Locate the cell with the specified text and output its (X, Y) center coordinate. 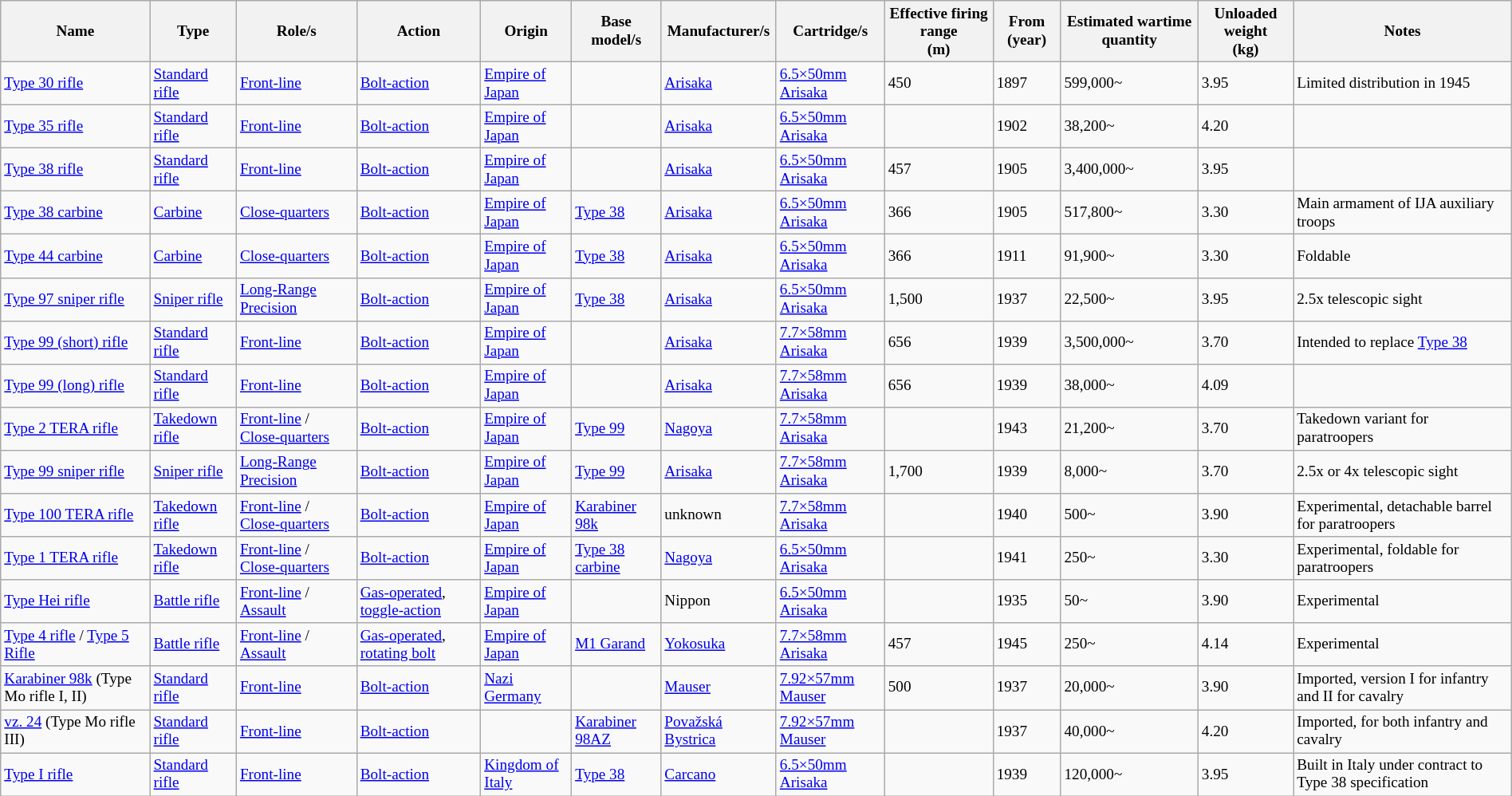
2.5x or 4x telescopic sight (1403, 471)
Limited distribution in 1945 (1403, 83)
1943 (1027, 428)
Kingdom of Italy (526, 774)
21,200~ (1129, 428)
1941 (1027, 558)
40,000~ (1129, 731)
Type 1 TERA rifle (75, 558)
Karabiner 98k (616, 515)
38,000~ (1129, 385)
Karabiner 98k (Type Mo rifle I, II) (75, 688)
3,500,000~ (1129, 342)
Takedown variant for paratroopers (1403, 428)
Name (75, 32)
Role/s (297, 32)
Type 97 sniper rifle (75, 299)
Type 38 rifle (75, 169)
1945 (1027, 644)
4.09 (1246, 385)
Notes (1403, 32)
Mauser (719, 688)
500~ (1129, 515)
Built in Italy under contract to Type 38 specification (1403, 774)
Type 2 TERA rifle (75, 428)
Action (419, 32)
Main armament of IJA auxiliary troops (1403, 213)
vz. 24 (Type Mo rifle III) (75, 731)
Type Hei rifle (75, 601)
Imported, version I for infantry and II for cavalry (1403, 688)
50~ (1129, 601)
3,400,000~ (1129, 169)
8,000~ (1129, 471)
91,900~ (1129, 256)
Estimated wartime quantity (1129, 32)
Base model/s (616, 32)
Type 4 rifle / Type 5 Rifle (75, 644)
Experimental, detachable barrel for paratroopers (1403, 515)
Experimental, foldable for paratroopers (1403, 558)
Type 99 sniper rifle (75, 471)
Považská Bystrica (719, 731)
Manufacturer/s (719, 32)
38,200~ (1129, 126)
517,800~ (1129, 213)
Type (193, 32)
599,000~ (1129, 83)
1935 (1027, 601)
Type 35 rifle (75, 126)
4.14 (1246, 644)
Type 99 (short) rifle (75, 342)
Effective firing range (m) (939, 32)
Type 99 (long) rifle (75, 385)
22,500~ (1129, 299)
Type I rifle (75, 774)
Intended to replace Type 38 (1403, 342)
500 (939, 688)
Imported, for both infantry and cavalry (1403, 731)
Cartridge/s (830, 32)
1897 (1027, 83)
Nazi Germany (526, 688)
Foldable (1403, 256)
From (year) (1027, 32)
1911 (1027, 256)
120,000~ (1129, 774)
Unloaded weight (kg) (1246, 32)
Type 44 carbine (75, 256)
450 (939, 83)
2.5x telescopic sight (1403, 299)
Gas-operated, rotating bolt (419, 644)
Yokosuka (719, 644)
unknown (719, 515)
M1 Garand (616, 644)
1902 (1027, 126)
20,000~ (1129, 688)
Type 100 TERA rifle (75, 515)
Origin (526, 32)
1,700 (939, 471)
Nippon (719, 601)
Type 30 rifle (75, 83)
Karabiner 98AZ (616, 731)
Gas-operated, toggle-action (419, 601)
Carcano (719, 774)
1,500 (939, 299)
1940 (1027, 515)
